Pinpoint the cell where the given text exists, returning its (x, y) midpoint coordinate. 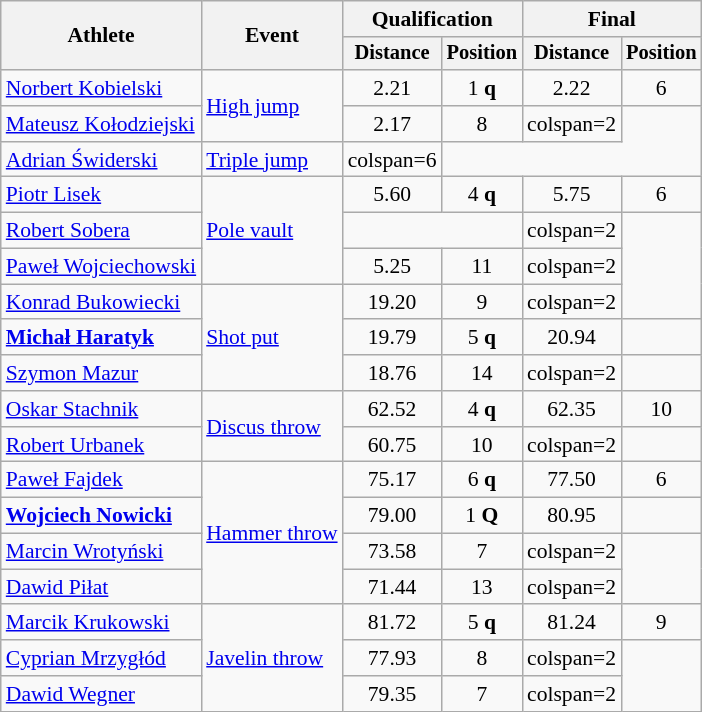
Pole vault (272, 230)
Discus throw (272, 426)
Dawid Piłat (101, 587)
77.93 (392, 658)
80.95 (572, 516)
20.94 (572, 338)
Adrian Świderski (101, 160)
Wojciech Nowicki (101, 516)
Paweł Fajdek (101, 480)
1 q (482, 88)
5.75 (572, 195)
Event (272, 36)
19.79 (392, 338)
5.25 (392, 267)
colspan=6 (392, 160)
77.50 (572, 480)
2.17 (392, 124)
14 (482, 373)
Michał Haratyk (101, 338)
11 (482, 267)
Mateusz Kołodziejski (101, 124)
79.35 (392, 694)
1 Q (482, 516)
Final (612, 19)
Norbert Kobielski (101, 88)
81.72 (392, 623)
Shot put (272, 338)
Athlete (101, 36)
Dawid Wegner (101, 694)
Piotr Lisek (101, 195)
Robert Sobera (101, 231)
Javelin throw (272, 658)
2.22 (572, 88)
Triple jump (272, 160)
Robert Urbanek (101, 445)
62.35 (572, 409)
75.17 (392, 480)
79.00 (392, 516)
Konrad Bukowiecki (101, 302)
Szymon Mazur (101, 373)
Marcik Krukowski (101, 623)
High jump (272, 106)
5.60 (392, 195)
Oskar Stachnik (101, 409)
18.76 (392, 373)
62.52 (392, 409)
2.21 (392, 88)
Paweł Wojciechowski (101, 267)
81.24 (572, 623)
Marcin Wrotyński (101, 552)
13 (482, 587)
Hammer throw (272, 533)
60.75 (392, 445)
71.44 (392, 587)
Qualification (432, 19)
73.58 (392, 552)
Cyprian Mrzygłód (101, 658)
6 q (482, 480)
19.20 (392, 302)
